From the cell containing the given text, extract its center point as [X, Y] coordinate. 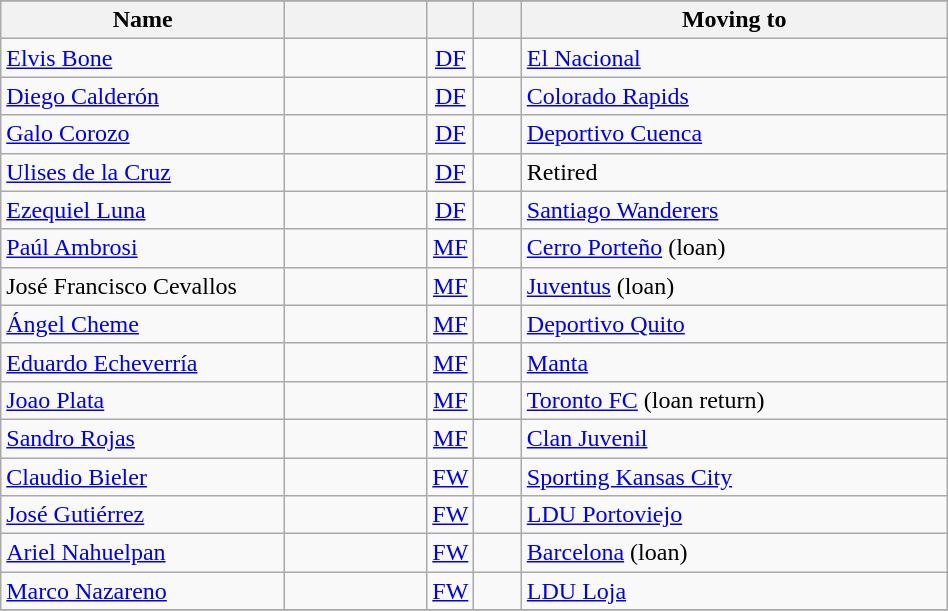
Clan Juvenil [734, 438]
Ezequiel Luna [143, 210]
LDU Portoviejo [734, 515]
Deportivo Cuenca [734, 134]
Sporting Kansas City [734, 477]
El Nacional [734, 58]
José Francisco Cevallos [143, 286]
Ángel Cheme [143, 324]
Galo Corozo [143, 134]
Paúl Ambrosi [143, 248]
Elvis Bone [143, 58]
Cerro Porteño (loan) [734, 248]
Moving to [734, 20]
Diego Calderón [143, 96]
Retired [734, 172]
Sandro Rojas [143, 438]
José Gutiérrez [143, 515]
Barcelona (loan) [734, 553]
Eduardo Echeverría [143, 362]
Joao Plata [143, 400]
Colorado Rapids [734, 96]
LDU Loja [734, 591]
Deportivo Quito [734, 324]
Manta [734, 362]
Ariel Nahuelpan [143, 553]
Name [143, 20]
Juventus (loan) [734, 286]
Claudio Bieler [143, 477]
Ulises de la Cruz [143, 172]
Santiago Wanderers [734, 210]
Toronto FC (loan return) [734, 400]
Marco Nazareno [143, 591]
